Return the (X, Y) coordinate for the center point of the cell that contains the specified text.  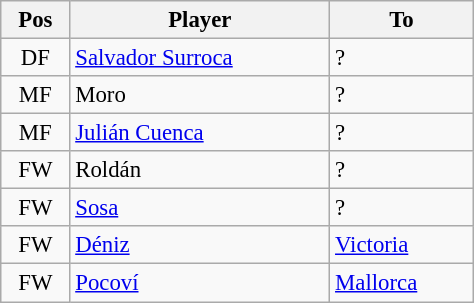
Julián Cuenca (200, 133)
Déniz (200, 245)
Mallorca (402, 283)
Roldán (200, 170)
To (402, 20)
Pocoví (200, 283)
Player (200, 20)
Salvador Surroca (200, 58)
Victoria (402, 245)
Sosa (200, 208)
Moro (200, 95)
DF (36, 58)
Pos (36, 20)
